Return (x, y) of the center of cell containing provided text 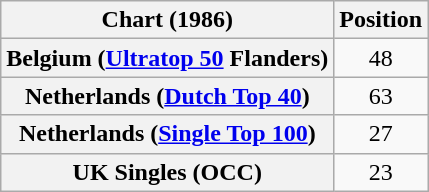
27 (381, 134)
63 (381, 96)
Chart (1986) (168, 20)
23 (381, 172)
48 (381, 58)
Netherlands (Dutch Top 40) (168, 96)
Netherlands (Single Top 100) (168, 134)
UK Singles (OCC) (168, 172)
Position (381, 20)
Belgium (Ultratop 50 Flanders) (168, 58)
